Pinpoint the cell where the given text exists, returning its (X, Y) midpoint coordinate. 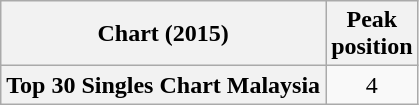
4 (372, 85)
Peakposition (372, 34)
Chart (2015) (164, 34)
Top 30 Singles Chart Malaysia (164, 85)
